Search for the cell housing the specified text and yield its [x, y] center coordinate. 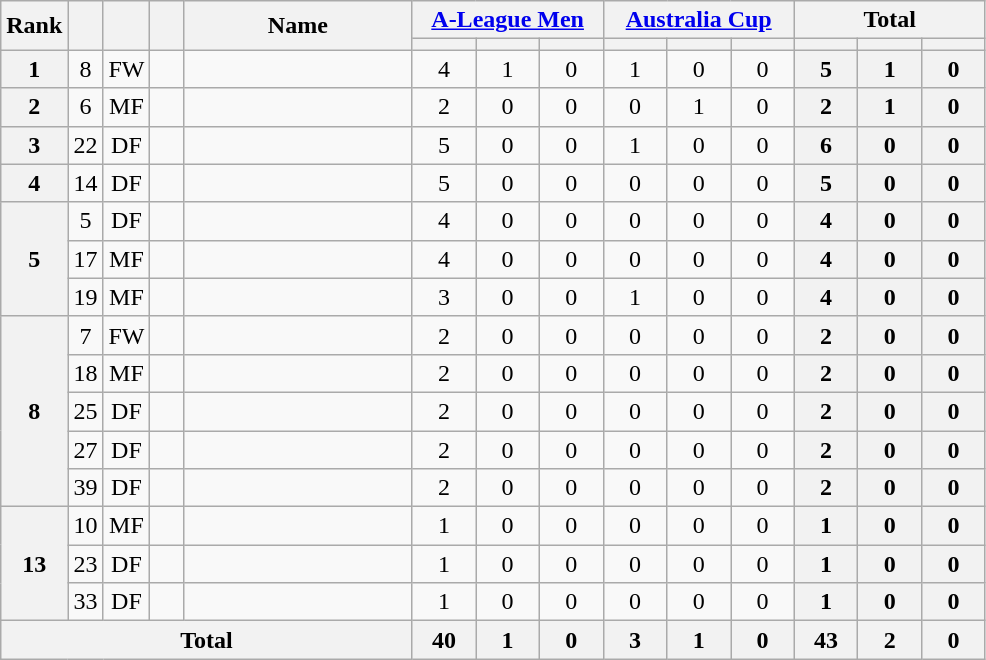
17 [86, 259]
39 [86, 488]
Name [298, 26]
Australia Cup [698, 20]
18 [86, 373]
33 [86, 602]
25 [86, 411]
27 [86, 449]
14 [86, 183]
43 [826, 640]
19 [86, 297]
10 [86, 526]
23 [86, 564]
Rank [34, 26]
13 [34, 564]
22 [86, 145]
A-League Men [508, 20]
40 [444, 640]
7 [86, 335]
